Capture the cell that displays the provided text and extract its (X, Y) central coordinate. 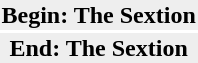
End: The Sextion (98, 48)
Begin: The Sextion (98, 15)
